Determine the [X, Y] coordinate at the center of the cell enclosing the given text.  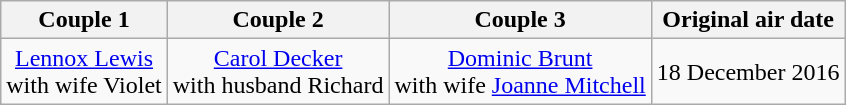
Couple 1 [84, 20]
Carol Deckerwith husband Richard [278, 72]
Dominic Bruntwith wife Joanne Mitchell [520, 72]
Original air date [748, 20]
18 December 2016 [748, 72]
Couple 3 [520, 20]
Couple 2 [278, 20]
Lennox Lewiswith wife Violet [84, 72]
